Provide the (X, Y) coordinate of the cell's center where the given text is located.  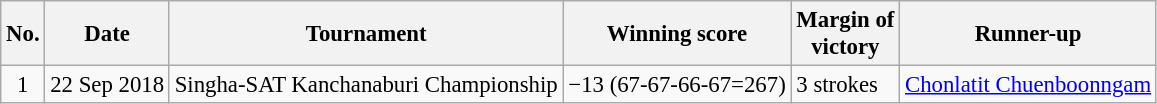
Tournament (366, 34)
Singha-SAT Kanchanaburi Championship (366, 85)
22 Sep 2018 (107, 85)
Winning score (677, 34)
Runner-up (1028, 34)
3 strokes (846, 85)
1 (23, 85)
Date (107, 34)
Margin ofvictory (846, 34)
No. (23, 34)
Chonlatit Chuenboonngam (1028, 85)
−13 (67-67-66-67=267) (677, 85)
